Provide the (X, Y) coordinate of the cell's center where the given text is located.  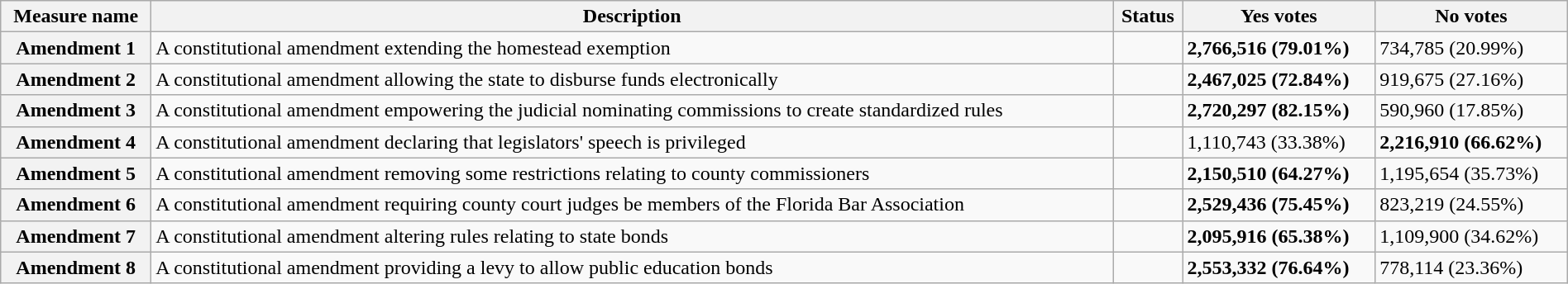
Measure name (76, 17)
1,195,654 (35.73%) (1472, 173)
A constitutional amendment requiring county court judges be members of the Florida Bar Association (632, 205)
Amendment 6 (76, 205)
778,114 (23.36%) (1472, 267)
1,109,900 (34.62%) (1472, 236)
A constitutional amendment declaring that legislators' speech is privileged (632, 142)
A constitutional amendment extending the homestead exemption (632, 48)
Amendment 7 (76, 236)
590,960 (17.85%) (1472, 111)
2,766,516 (79.01%) (1279, 48)
No votes (1472, 17)
A constitutional amendment providing a levy to allow public education bonds (632, 267)
919,675 (27.16%) (1472, 79)
Description (632, 17)
2,720,297 (82.15%) (1279, 111)
2,216,910 (66.62%) (1472, 142)
A constitutional amendment removing some restrictions relating to county commissioners (632, 173)
2,553,332 (76.64%) (1279, 267)
1,110,743 (33.38%) (1279, 142)
Amendment 1 (76, 48)
Amendment 4 (76, 142)
2,467,025 (72.84%) (1279, 79)
Amendment 2 (76, 79)
Amendment 5 (76, 173)
A constitutional amendment empowering the judicial nominating commissions to create standardized rules (632, 111)
Yes votes (1279, 17)
A constitutional amendment allowing the state to disburse funds electronically (632, 79)
2,529,436 (75.45%) (1279, 205)
2,150,510 (64.27%) (1279, 173)
Status (1148, 17)
Amendment 3 (76, 111)
2,095,916 (65.38%) (1279, 236)
823,219 (24.55%) (1472, 205)
Amendment 8 (76, 267)
A constitutional amendment altering rules relating to state bonds (632, 236)
734,785 (20.99%) (1472, 48)
